Capture the cell that displays the provided text and extract its [X, Y] central coordinate. 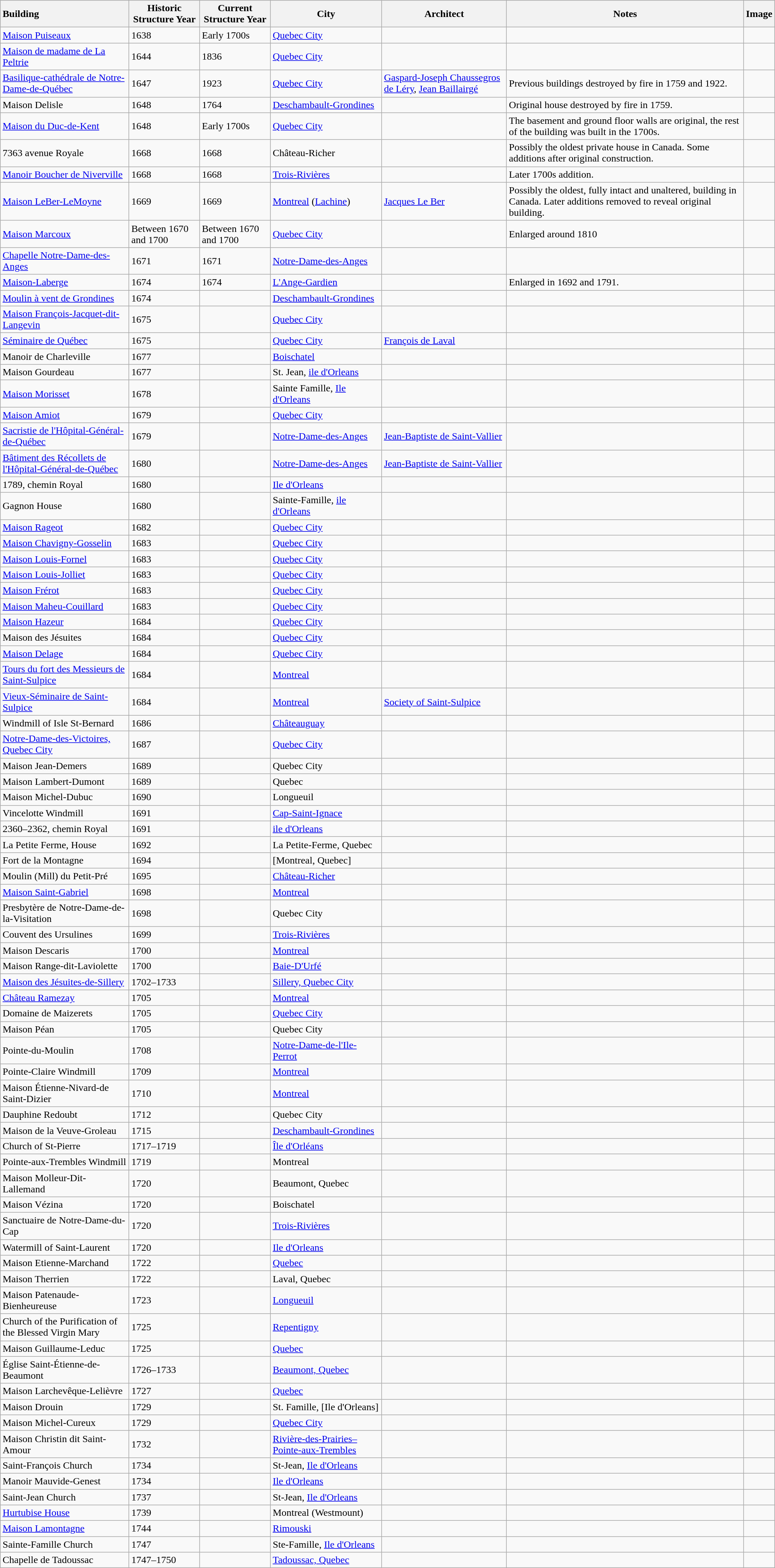
Notre-Dame-des-Victoires, Quebec City [65, 745]
Maison du Duc-de-Kent [65, 126]
1923 [235, 84]
Maison Delage [65, 654]
1638 [164, 35]
Original house destroyed by fire in 1759. [625, 105]
Maison Larchevêque-Lelièvre [65, 1391]
7363 avenue Royale [65, 153]
Enlarged around 1810 [625, 234]
Jacques Le Ber [444, 201]
Pointe-Claire Windmill [65, 1072]
Hurtubise House [65, 1513]
Enlarged in 1692 and 1791. [625, 282]
Maison Saint-Gabriel [65, 892]
1737 [164, 1497]
Church of St-Pierre [65, 1146]
Sacristie de l'Hôpital-Général-de-Québec [65, 437]
1747 [164, 1544]
L'Ange-Gardien [326, 282]
1744 [164, 1529]
Rivière-des-Prairies–Pointe-aux-Trembles [326, 1444]
1717–1719 [164, 1146]
Maison Etienne-Marchand [65, 1263]
Historic Structure Year [164, 14]
Society of Saint-Sulpice [444, 702]
Pointe-aux-Trembles Windmill [65, 1162]
Notre-Dame-de-l'Ile-Perrot [326, 1050]
Manoir Boucher de Niverville [65, 174]
Maison Marcoux [65, 234]
Couvent des Ursulines [65, 935]
1678 [164, 393]
Église Saint-Étienne-de-Beaumont [65, 1370]
Laval, Quebec [326, 1279]
Presbytère de Notre-Dame-de-la-Visitation [65, 914]
ile d'Orleans [326, 829]
Maison LeBer-LeMoyne [65, 201]
Moulin à vent de Grondines [65, 298]
Repentigny [326, 1327]
1702–1733 [164, 982]
Maison Guillaume-Leduc [65, 1348]
1764 [235, 105]
Sillery, Quebec City [326, 982]
Maison des Jésuites-de-Sillery [65, 982]
François de Laval [444, 341]
St. Famille, [Ile d'Orleans] [326, 1407]
Tadoussac, Quebec [326, 1560]
Maison Péan [65, 1029]
1699 [164, 935]
1836 [235, 56]
1727 [164, 1391]
Maison Rageot [65, 527]
Maison Descaris [65, 950]
Maison Therrien [65, 1279]
Maison Patenaude-Bienheureuse [65, 1300]
Gagnon House [65, 506]
Image [759, 14]
Domaine de Maizerets [65, 1013]
Maison Christin dit Saint-Amour [65, 1444]
Possibly the oldest private house in Canada. Some additions after original construction. [625, 153]
Maison Michel-Dubuc [65, 797]
Building [65, 14]
Maison Michel-Cureux [65, 1423]
Later 1700s addition. [625, 174]
Vieux-Séminaire de Saint-Sulpice [65, 702]
1644 [164, 56]
Île d'Orléans [326, 1146]
Châteauguay [326, 723]
Maison Gourdeau [65, 372]
Saint-François Church [65, 1465]
Maison Chavigny-Gosselin [65, 543]
1712 [164, 1114]
1719 [164, 1162]
Maison-Laberge [65, 282]
The basement and ground floor walls are original, the rest of the building was built in the 1700s. [625, 126]
Maison de madame de La Peltrie [65, 56]
Maison Lamontagne [65, 1529]
Saint-Jean Church [65, 1497]
1695 [164, 876]
Notes [625, 14]
1647 [164, 84]
Gaspard-Joseph Chaussegros de Léry, Jean Baillairgé [444, 84]
St. Jean, ile d'Orleans [326, 372]
Manoir Mauvide-Genest [65, 1481]
Manoir de Charleville [65, 357]
Maison Delisle [65, 105]
Sainte-Famille Church [65, 1544]
Château Ramezay [65, 998]
Current Structure Year [235, 14]
Dauphine Redoubt [65, 1114]
Watermill of Saint-Laurent [65, 1247]
1709 [164, 1072]
Maison Maheu-Couillard [65, 606]
Basilique-cathédrale de Notre-Dame-de-Québec [65, 84]
1694 [164, 860]
Vincelotte Windmill [65, 813]
Maison Jean-Demers [65, 766]
Montreal (Westmount) [326, 1513]
Tours du fort des Messieurs de Saint-Sulpice [65, 675]
Maison Hazeur [65, 622]
Maison de la Veuve-Groleau [65, 1130]
1692 [164, 844]
Cap-Saint-Ignace [326, 813]
2360–2362, chemin Royal [65, 829]
La Petite-Ferme, Quebec [326, 844]
Séminaire de Québec [65, 341]
1747–1750 [164, 1560]
1739 [164, 1513]
Chapelle de Tadoussac [65, 1560]
Moulin (Mill) du Petit-Pré [65, 876]
1715 [164, 1130]
1690 [164, 797]
Maison Lambert-Dumont [65, 782]
Sainte Famille, Ile d'Orleans [326, 393]
1789, chemin Royal [65, 485]
Maison François-Jacquet-dit-Langevin [65, 320]
Maison Molleur-Dit-Lallemand [65, 1183]
Chapelle Notre-Dame-des-Anges [65, 261]
1686 [164, 723]
Maison Puiseaux [65, 35]
1726–1733 [164, 1370]
Previous buildings destroyed by fire in 1759 and 1922. [625, 84]
Maison Louis-Jolliet [65, 574]
La Petite Ferme, House [65, 844]
[Montreal, Quebec] [326, 860]
1687 [164, 745]
Maison des Jésuites [65, 638]
Maison Frérot [65, 590]
Maison Range-dit-Laviolette [65, 966]
Maison Vézina [65, 1205]
1682 [164, 527]
Sanctuaire de Notre-Dame-du-Cap [65, 1226]
Ste-Famille, Ile d'Orleans [326, 1544]
Fort de la Montagne [65, 860]
Windmill of Isle St-Bernard [65, 723]
Maison Morisset [65, 393]
1710 [164, 1093]
Sainte-Famille, ile d'Orleans [326, 506]
Maison Drouin [65, 1407]
Maison Louis-Fornel [65, 559]
Pointe-du-Moulin [65, 1050]
Church of the Purification of the Blessed Virgin Mary [65, 1327]
Maison Étienne-Nivard-de Saint-Dizier [65, 1093]
Montreal (Lachine) [326, 201]
Architect [444, 14]
Baie-D'Urfé [326, 966]
Possibly the oldest, fully intact and unaltered, building in Canada. Later additions removed to reveal original building. [625, 201]
City [326, 14]
Bâtiment des Récollets de l'Hôpital-Général-de-Québec [65, 463]
Rimouski [326, 1529]
1732 [164, 1444]
1708 [164, 1050]
1723 [164, 1300]
Maison Amiot [65, 415]
